Identify which cell holds the provided text, then report its [X, Y] central coordinate. 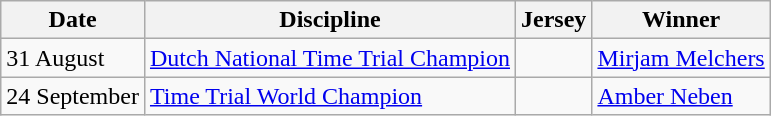
Time Trial World Champion [330, 96]
Date [73, 20]
Mirjam Melchers [681, 58]
Discipline [330, 20]
Amber Neben [681, 96]
Winner [681, 20]
Dutch National Time Trial Champion [330, 58]
31 August [73, 58]
Jersey [554, 20]
24 September [73, 96]
